For the text-containing cell, return its midpoint in (X, Y) coordinate format. 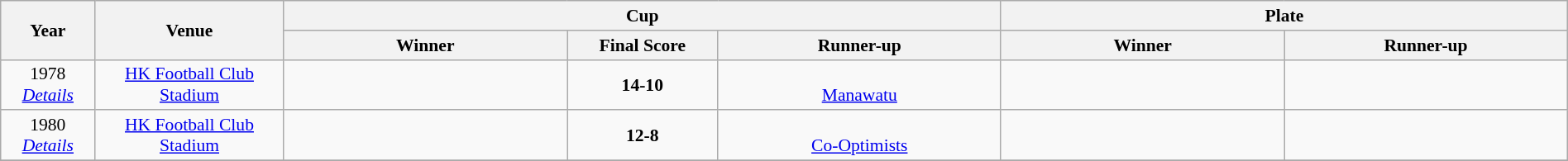
12-8 (643, 135)
14-10 (643, 84)
Final Score (643, 45)
1980 Details (48, 135)
Manawatu (859, 84)
Year (48, 30)
Plate (1284, 16)
Co-Optimists (859, 135)
Venue (189, 30)
Cup (642, 16)
1978 Details (48, 84)
